Provide the [x, y] coordinate of the cell's center where the given text is located.  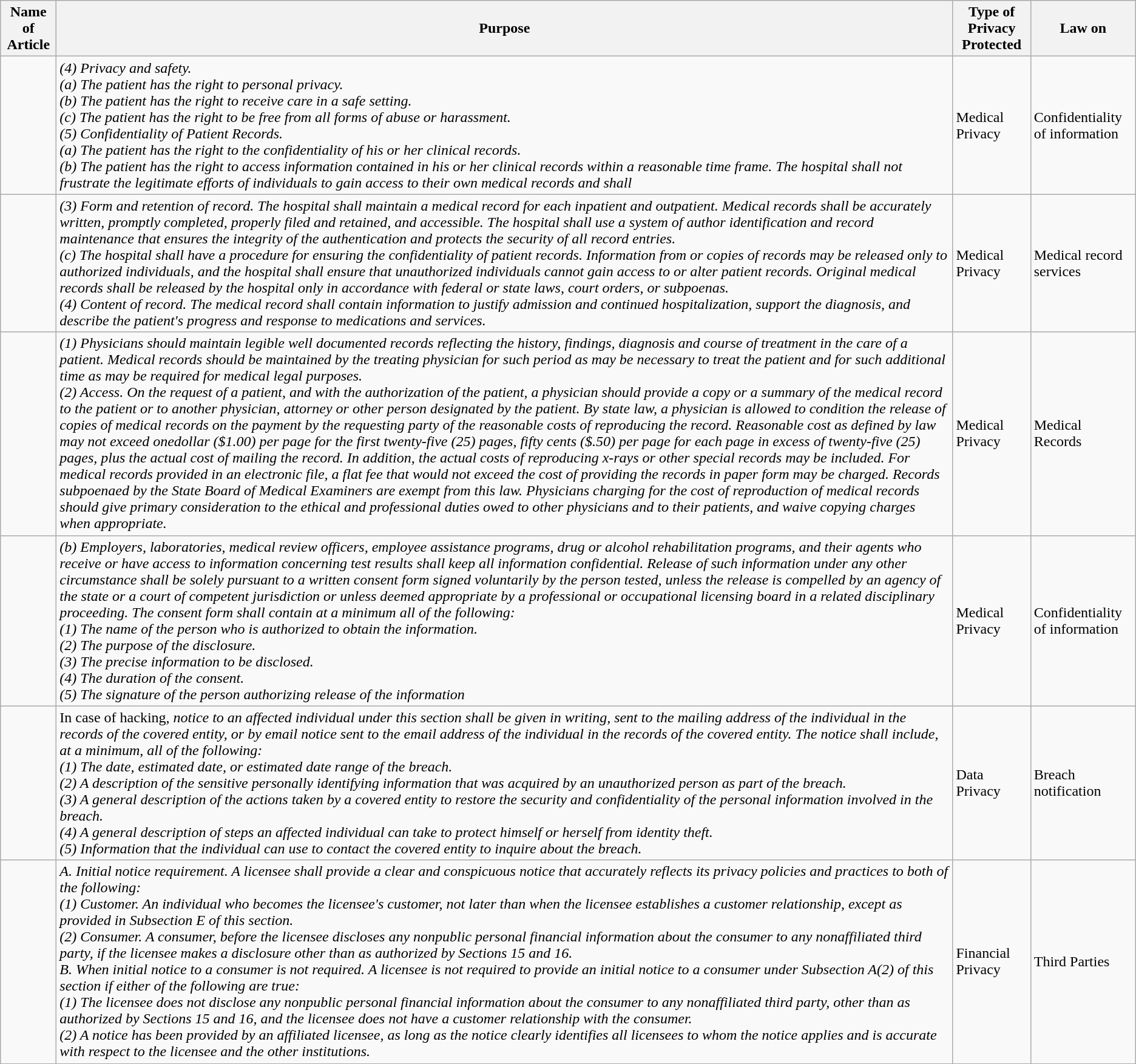
Data Privacy [992, 783]
Name of Article [29, 29]
Medical record services [1083, 263]
Purpose [505, 29]
Type of Privacy Protected [992, 29]
Third Parties [1083, 961]
Breach notification [1083, 783]
Law on [1083, 29]
Medical Records [1083, 433]
Financial Privacy [992, 961]
